Detect which cell encompasses the target text, then output its [X, Y] center coordinate. 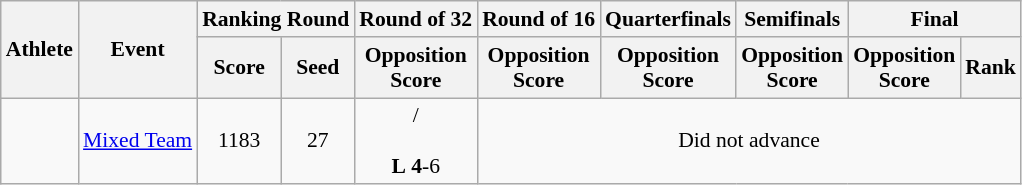
Round of 16 [538, 19]
Mixed Team [138, 142]
Round of 32 [416, 19]
Final [934, 19]
Semifinals [792, 19]
Did not advance [749, 142]
Score [239, 68]
Athlete [40, 50]
1183 [239, 142]
Seed [318, 68]
Quarterfinals [668, 19]
Rank [990, 68]
/ L 4-6 [416, 142]
Ranking Round [276, 19]
Event [138, 50]
27 [318, 142]
